Detect which cell encompasses the target text, then output its (x, y) center coordinate. 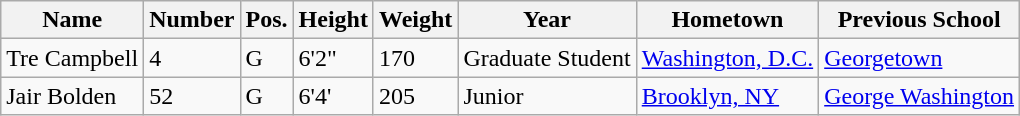
170 (415, 58)
6'4' (333, 96)
Pos. (266, 20)
Brooklyn, NY (727, 96)
Hometown (727, 20)
52 (192, 96)
George Washington (920, 96)
Name (72, 20)
Junior (547, 96)
Year (547, 20)
Graduate Student (547, 58)
4 (192, 58)
6'2" (333, 58)
Jair Bolden (72, 96)
Washington, D.C. (727, 58)
Weight (415, 20)
205 (415, 96)
Tre Campbell (72, 58)
Number (192, 20)
Height (333, 20)
Georgetown (920, 58)
Previous School (920, 20)
